From the cell containing the given text, extract its center point as [X, Y] coordinate. 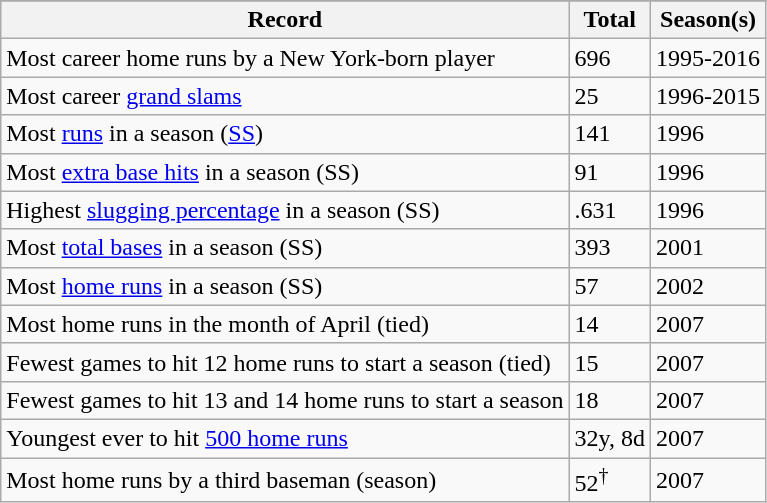
Most extra base hits in a season (SS) [285, 172]
Fewest games to hit 13 and 14 home runs to start a season [285, 400]
52† [610, 480]
Most runs in a season (SS) [285, 134]
Fewest games to hit 12 home runs to start a season (tied) [285, 362]
1996-2015 [708, 96]
Most home runs in the month of April (tied) [285, 324]
2001 [708, 248]
Most career grand slams [285, 96]
393 [610, 248]
Record [285, 20]
Most home runs in a season (SS) [285, 286]
91 [610, 172]
32y, 8d [610, 438]
57 [610, 286]
2002 [708, 286]
Season(s) [708, 20]
14 [610, 324]
15 [610, 362]
Total [610, 20]
25 [610, 96]
Most home runs by a third baseman (season) [285, 480]
Highest slugging percentage in a season (SS) [285, 210]
Most total bases in a season (SS) [285, 248]
696 [610, 58]
1995-2016 [708, 58]
Most career home runs by a New York-born player [285, 58]
Youngest ever to hit 500 home runs [285, 438]
18 [610, 400]
141 [610, 134]
.631 [610, 210]
